Pinpoint the cell where the given text exists, returning its (X, Y) midpoint coordinate. 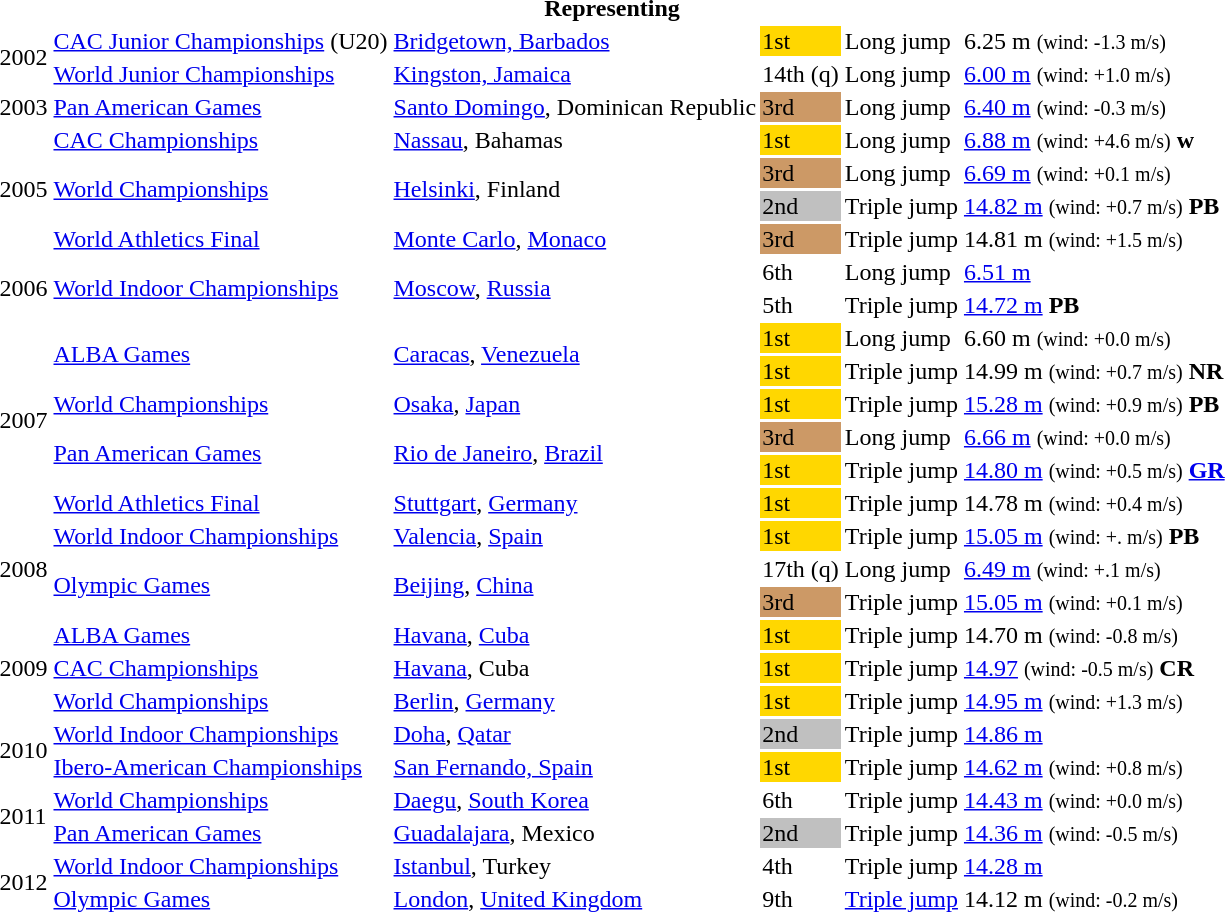
4th (801, 866)
CAC Junior Championships (U20) (220, 41)
Nassau, Bahamas (575, 140)
Doha, Qatar (575, 734)
Istanbul, Turkey (575, 866)
Berlin, Germany (575, 701)
17th (q) (801, 569)
Santo Domingo, Dominican Republic (575, 107)
Ibero-American Championships (220, 767)
14th (q) (801, 74)
Kingston, Jamaica (575, 74)
Guadalajara, Mexico (575, 833)
Helsinki, Finland (575, 190)
San Fernando, Spain (575, 767)
Olympic Games (220, 586)
Osaka, Japan (575, 404)
5th (801, 305)
Daegu, South Korea (575, 800)
Rio de Janeiro, Brazil (575, 454)
Moscow, Russia (575, 288)
Valencia, Spain (575, 536)
Caracas, Venezuela (575, 354)
Beijing, China (575, 586)
Stuttgart, Germany (575, 503)
World Junior Championships (220, 74)
Bridgetown, Barbados (575, 41)
Monte Carlo, Monaco (575, 239)
